Locate the cell with the specified text and output its (X, Y) center coordinate. 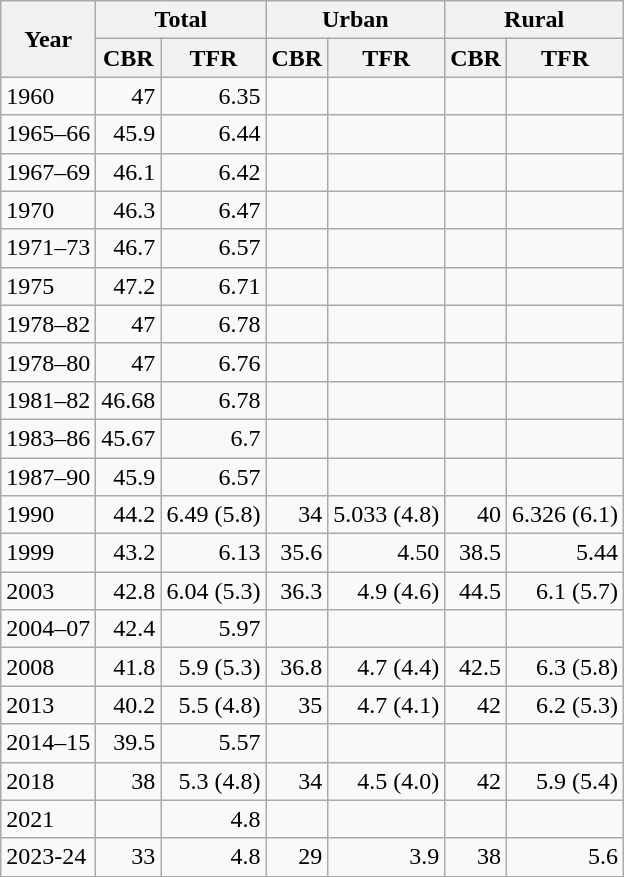
1967–69 (48, 172)
6.2 (5.3) (564, 705)
33 (128, 857)
4.9 (4.6) (386, 591)
5.3 (4.8) (214, 781)
5.5 (4.8) (214, 705)
5.57 (214, 743)
Total (181, 20)
2003 (48, 591)
40.2 (128, 705)
40 (476, 515)
1978–80 (48, 362)
6.04 (5.3) (214, 591)
3.9 (386, 857)
Rural (534, 20)
1983–86 (48, 438)
39.5 (128, 743)
5.44 (564, 553)
42.4 (128, 629)
1960 (48, 96)
2014–15 (48, 743)
6.42 (214, 172)
6.13 (214, 553)
6.76 (214, 362)
1975 (48, 286)
44.5 (476, 591)
2008 (48, 667)
6.3 (5.8) (564, 667)
1990 (48, 515)
5.033 (4.8) (386, 515)
4.5 (4.0) (386, 781)
38.5 (476, 553)
2018 (48, 781)
4.7 (4.4) (386, 667)
5.97 (214, 629)
2021 (48, 819)
6.49 (5.8) (214, 515)
4.50 (386, 553)
6.71 (214, 286)
42.5 (476, 667)
44.2 (128, 515)
1981–82 (48, 400)
6.44 (214, 134)
2023-24 (48, 857)
43.2 (128, 553)
36.3 (297, 591)
42.8 (128, 591)
46.1 (128, 172)
6.7 (214, 438)
6.1 (5.7) (564, 591)
4.7 (4.1) (386, 705)
41.8 (128, 667)
35 (297, 705)
36.8 (297, 667)
5.9 (5.3) (214, 667)
1987–90 (48, 477)
35.6 (297, 553)
1999 (48, 553)
47.2 (128, 286)
5.9 (5.4) (564, 781)
2013 (48, 705)
46.68 (128, 400)
1971–73 (48, 248)
Urban (356, 20)
46.3 (128, 210)
1970 (48, 210)
29 (297, 857)
6.326 (6.1) (564, 515)
1978–82 (48, 324)
6.47 (214, 210)
46.7 (128, 248)
Year (48, 39)
5.6 (564, 857)
1965–66 (48, 134)
6.35 (214, 96)
2004–07 (48, 629)
45.67 (128, 438)
